Detect which cell encompasses the target text, then output its [X, Y] center coordinate. 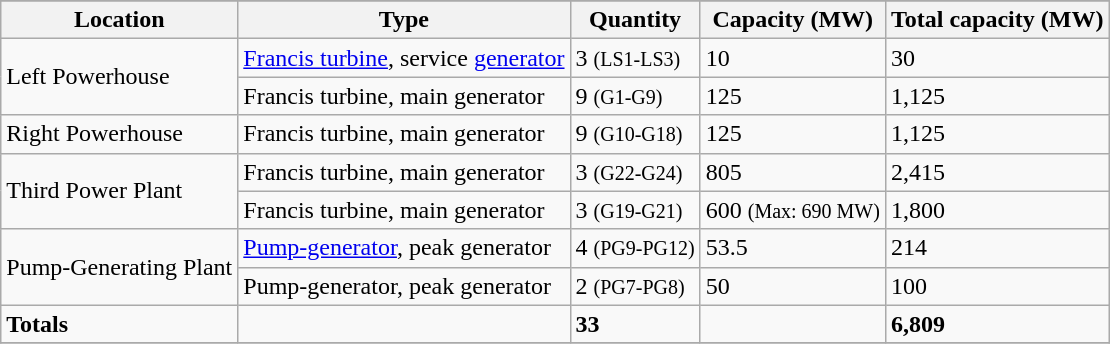
1,800 [996, 210]
2 (PG7-PG8) [635, 286]
Capacity (MW) [792, 20]
Totals [120, 324]
805 [792, 172]
4 (PG9-PG12) [635, 248]
Pump-Generating Plant [120, 267]
53.5 [792, 248]
214 [996, 248]
Location [120, 20]
50 [792, 286]
Quantity [635, 20]
100 [996, 286]
33 [635, 324]
Type [404, 20]
3 (G22-G24) [635, 172]
Left Powerhouse [120, 77]
Total capacity (MW) [996, 20]
3 (LS1-LS3) [635, 58]
Third Power Plant [120, 191]
10 [792, 58]
Right Powerhouse [120, 134]
9 (G1-G9) [635, 96]
6,809 [996, 324]
Francis turbine, service generator [404, 58]
2,415 [996, 172]
9 (G10-G18) [635, 134]
3 (G19-G21) [635, 210]
30 [996, 58]
600 (Max: 690 MW) [792, 210]
